For the text-containing cell, return its midpoint in (X, Y) coordinate format. 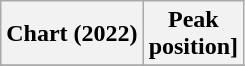
Peakposition] (193, 34)
Chart (2022) (72, 34)
